Output the [X, Y] coordinate of the center of the cell containing the given text.  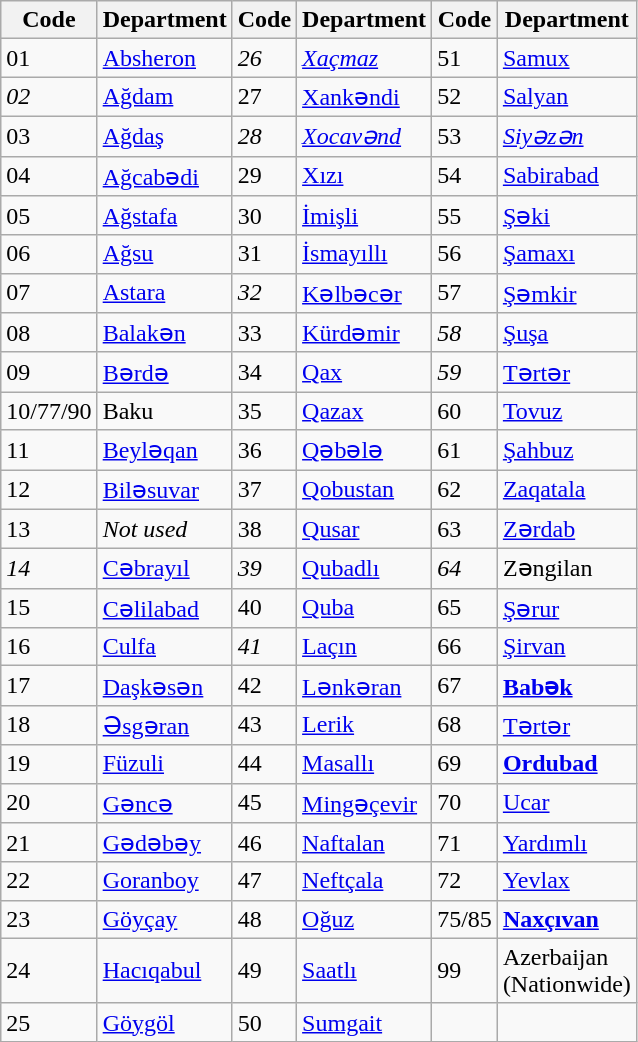
20 [49, 803]
Naftalan [364, 843]
30 [264, 216]
Tovuz [566, 411]
Ucar [566, 803]
42 [264, 686]
28 [264, 136]
Astara [164, 293]
Beyləqan [164, 450]
70 [465, 803]
Quba [364, 608]
45 [264, 803]
Sumgait [364, 1022]
19 [49, 764]
68 [465, 725]
Cəlilabad [164, 608]
Ağdam [164, 97]
Gəncə [164, 803]
43 [264, 725]
29 [264, 176]
61 [465, 450]
Neftçala [364, 881]
Zərdab [566, 529]
57 [465, 293]
09 [49, 372]
51 [465, 58]
Göygöl [164, 1022]
18 [49, 725]
Babək [566, 686]
Zaqatala [566, 490]
Naxçıvan [566, 919]
Lerik [364, 725]
Bərdə [164, 372]
Absheron [164, 58]
Kürdəmir [364, 333]
Qobustan [364, 490]
67 [465, 686]
Biləsuvar [164, 490]
Masallı [364, 764]
25 [49, 1022]
Ağstafa [164, 216]
Qəbələ [364, 450]
Yardımlı [566, 843]
32 [264, 293]
04 [49, 176]
10/77/90 [49, 411]
60 [465, 411]
Şirvan [566, 647]
İmişli [364, 216]
Balakən [164, 333]
69 [465, 764]
17 [49, 686]
02 [49, 97]
Daşkəsən [164, 686]
Gədəbəy [164, 843]
54 [465, 176]
35 [264, 411]
23 [49, 919]
08 [49, 333]
Saatlı [364, 970]
Şuşa [566, 333]
46 [264, 843]
Mingəçevir [364, 803]
22 [49, 881]
56 [465, 254]
Şərur [566, 608]
75/85 [465, 919]
24 [49, 970]
Goranboy [164, 881]
Samux [566, 58]
36 [264, 450]
64 [465, 569]
Culfa [164, 647]
Xankəndi [364, 97]
Azerbaijan(Nationwide) [566, 970]
Əsgəran [164, 725]
Zəngilan [566, 569]
Not used [164, 529]
14 [49, 569]
53 [465, 136]
31 [264, 254]
40 [264, 608]
05 [49, 216]
Lənkəran [364, 686]
Qax [364, 372]
13 [49, 529]
Şahbuz [566, 450]
37 [264, 490]
49 [264, 970]
48 [264, 919]
27 [264, 97]
Qazax [364, 411]
47 [264, 881]
59 [465, 372]
65 [465, 608]
66 [465, 647]
55 [465, 216]
Xızı [364, 176]
Göyçay [164, 919]
Baku [164, 411]
26 [264, 58]
58 [465, 333]
99 [465, 970]
41 [264, 647]
62 [465, 490]
07 [49, 293]
Kəlbəcər [364, 293]
Şəmkir [566, 293]
38 [264, 529]
21 [49, 843]
72 [465, 881]
İsmayıllı [364, 254]
44 [264, 764]
Ağsu [164, 254]
39 [264, 569]
Ordubad [566, 764]
Ağdaş [164, 136]
Şamaxı [566, 254]
Qusar [364, 529]
Yevlax [566, 881]
Xaçmaz [364, 58]
50 [264, 1022]
12 [49, 490]
63 [465, 529]
Qubadlı [364, 569]
Hacıqabul [164, 970]
52 [465, 97]
Laçın [364, 647]
Sabirabad [566, 176]
33 [264, 333]
Füzuli [164, 764]
Siyəzən [566, 136]
71 [465, 843]
06 [49, 254]
Cəbrayıl [164, 569]
01 [49, 58]
11 [49, 450]
Salyan [566, 97]
16 [49, 647]
Xocavənd [364, 136]
Şəki [566, 216]
Oğuz [364, 919]
15 [49, 608]
03 [49, 136]
34 [264, 372]
Ağcabədi [164, 176]
